Return (X, Y) of the center of cell containing provided text 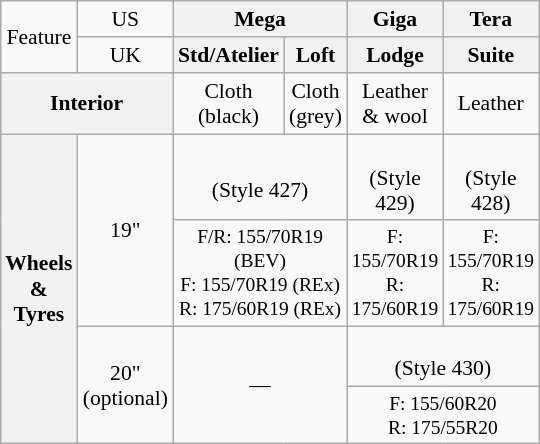
Feature (38, 36)
Leather & wool (395, 104)
20" (optional) (126, 385)
(Style 428) (491, 178)
Interior (86, 104)
F/R: 155/70R19 (BEV)F: 155/70R19 (REx)R: 175/60R19 (REx) (260, 272)
Suite (491, 55)
Std/Atelier (228, 55)
(Style 427) (260, 178)
(Style 429) (395, 178)
Tera (491, 19)
19" (126, 230)
Lodge (395, 55)
UK (126, 55)
(Style 430) (443, 356)
Leather (491, 104)
— (260, 385)
Wheels &Tyres (38, 289)
F: 155/60R20R: 175/55R20 (443, 416)
Mega (260, 19)
Loft (316, 55)
Cloth (grey) (316, 104)
US (126, 19)
Cloth (black) (228, 104)
Giga (395, 19)
